Return [x, y] of the center of cell containing provided text 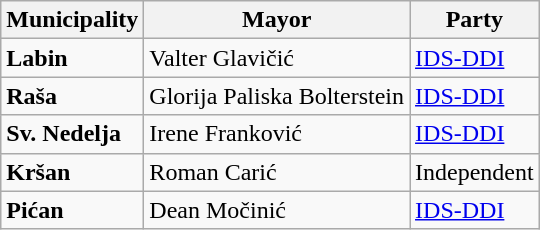
Pićan [72, 210]
Independent [475, 172]
Raša [72, 96]
Dean Močinić [277, 210]
Sv. Nedelja [72, 134]
Kršan [72, 172]
Mayor [277, 20]
Valter Glavičić [277, 58]
Glorija Paliska Bolterstein [277, 96]
Party [475, 20]
Municipality [72, 20]
Labin [72, 58]
Roman Carić [277, 172]
Irene Franković [277, 134]
